Return the [X, Y] coordinate for the center point of the cell that contains the specified text.  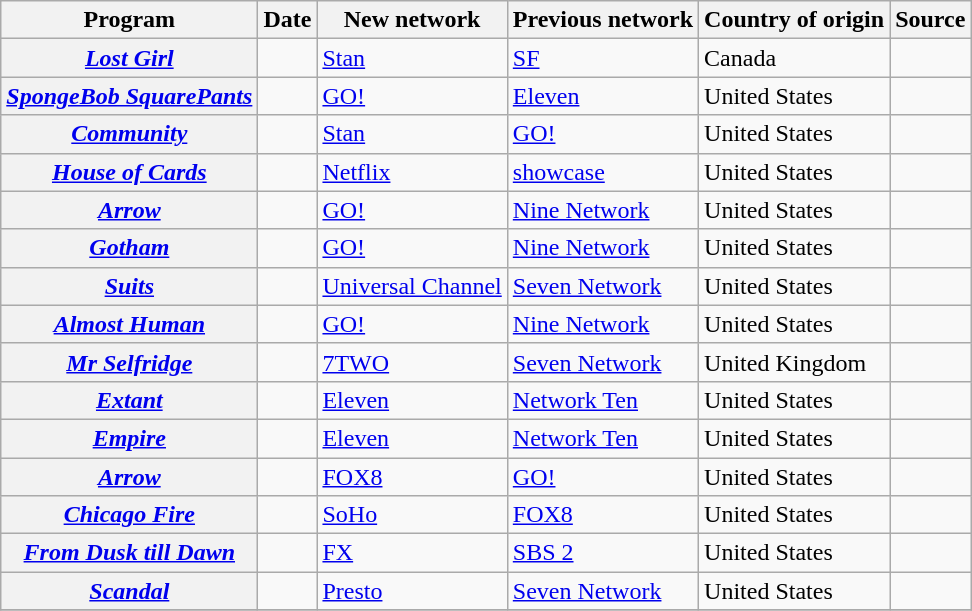
Empire [130, 438]
Scandal [130, 591]
Previous network [602, 20]
showcase [602, 172]
FX [412, 553]
Gotham [130, 248]
Suits [130, 286]
Date [288, 20]
Lost Girl [130, 58]
Country of origin [794, 20]
United Kingdom [794, 362]
Program [130, 20]
Community [130, 134]
House of Cards [130, 172]
Source [930, 20]
Mr Selfridge [130, 362]
SBS 2 [602, 553]
SpongeBob SquarePants [130, 96]
Presto [412, 591]
Extant [130, 400]
Universal Channel [412, 286]
Almost Human [130, 324]
Chicago Fire [130, 515]
New network [412, 20]
SF [602, 58]
Netflix [412, 172]
SoHo [412, 515]
From Dusk till Dawn [130, 553]
7TWO [412, 362]
Canada [794, 58]
